For the text-containing cell, return its midpoint in [x, y] coordinate format. 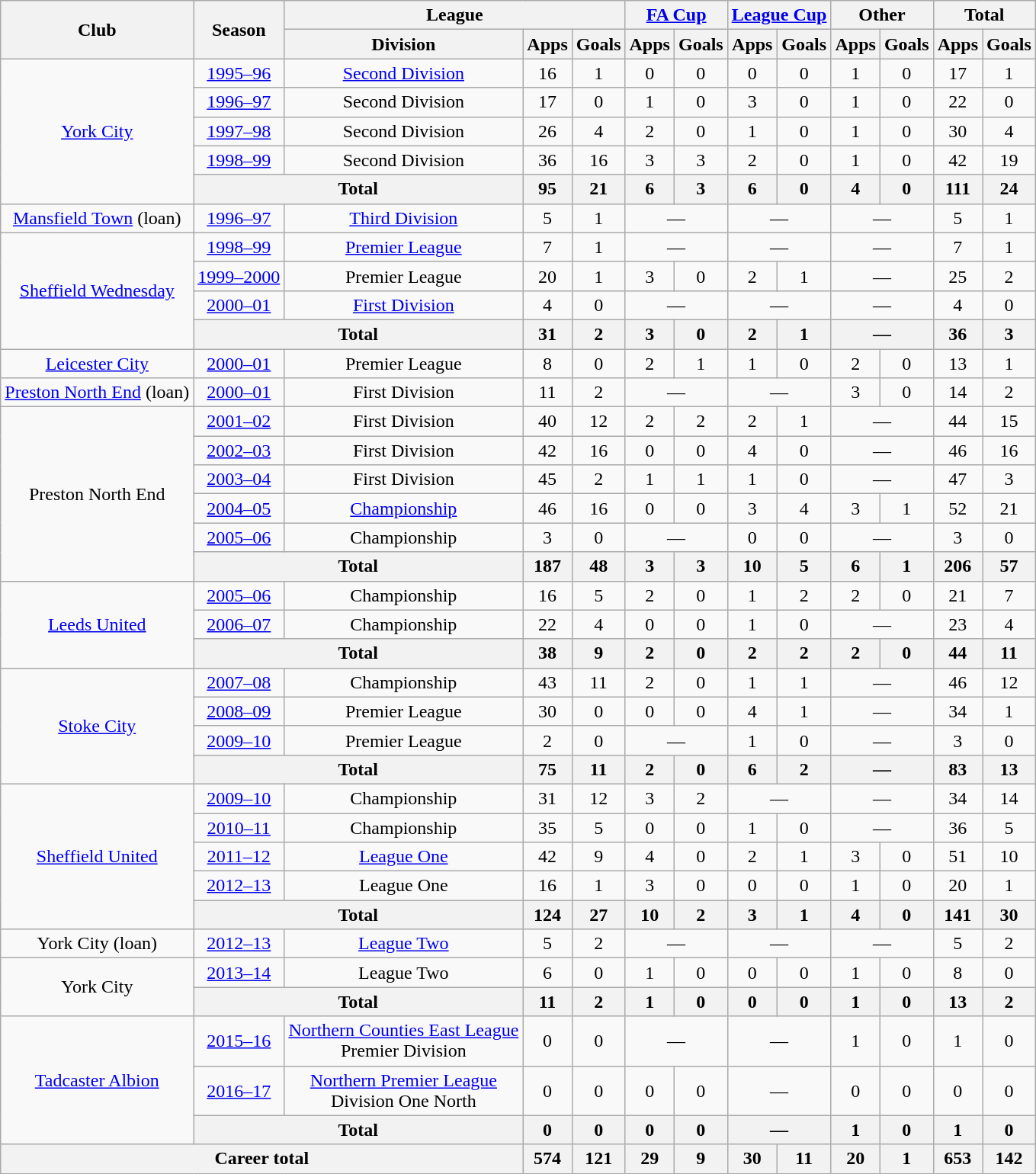
Other [882, 15]
206 [957, 566]
2016–17 [239, 1090]
75 [547, 769]
124 [547, 915]
Northern Counties East LeaguePremier Division [404, 1041]
653 [957, 1159]
29 [650, 1159]
2004–05 [239, 508]
48 [598, 566]
Season [239, 30]
111 [957, 189]
1995–96 [239, 73]
51 [957, 857]
43 [547, 682]
Preston North End [98, 494]
Northern Premier LeagueDivision One North [404, 1090]
574 [547, 1159]
Sheffield Wednesday [98, 290]
47 [957, 480]
Division [404, 44]
83 [957, 769]
Preston North End (loan) [98, 393]
15 [1009, 422]
2001–02 [239, 422]
Third Division [404, 218]
Club [98, 30]
57 [1009, 566]
121 [598, 1159]
2008–09 [239, 711]
95 [547, 189]
Career total [262, 1159]
142 [1009, 1159]
45 [547, 480]
23 [957, 624]
1997–98 [239, 131]
League Cup [779, 15]
19 [1009, 160]
Stoke City [98, 726]
Sheffield United [98, 856]
52 [957, 508]
27 [598, 915]
Tadcaster Albion [98, 1080]
38 [547, 653]
35 [547, 827]
2002–03 [239, 451]
League [454, 15]
FA Cup [676, 15]
Leeds United [98, 624]
2006–07 [239, 624]
2015–16 [239, 1041]
24 [1009, 189]
Mansfield Town (loan) [98, 218]
2011–12 [239, 857]
2010–11 [239, 827]
2007–08 [239, 682]
26 [547, 131]
40 [547, 422]
York City (loan) [98, 944]
25 [957, 276]
2013–14 [239, 973]
1999–2000 [239, 276]
2003–04 [239, 480]
141 [957, 915]
187 [547, 566]
Leicester City [98, 364]
